Return the [x, y] coordinate for the center point of the cell that contains the specified text.  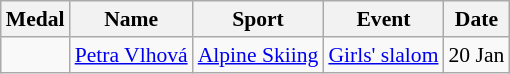
Petra Vlhová [132, 55]
Sport [258, 19]
Name [132, 19]
Event [383, 19]
Girls' slalom [383, 55]
Medal [36, 19]
20 Jan [477, 55]
Date [477, 19]
Alpine Skiing [258, 55]
